Find where the given text appears and provide that cell's center as [X, Y] coordinate. 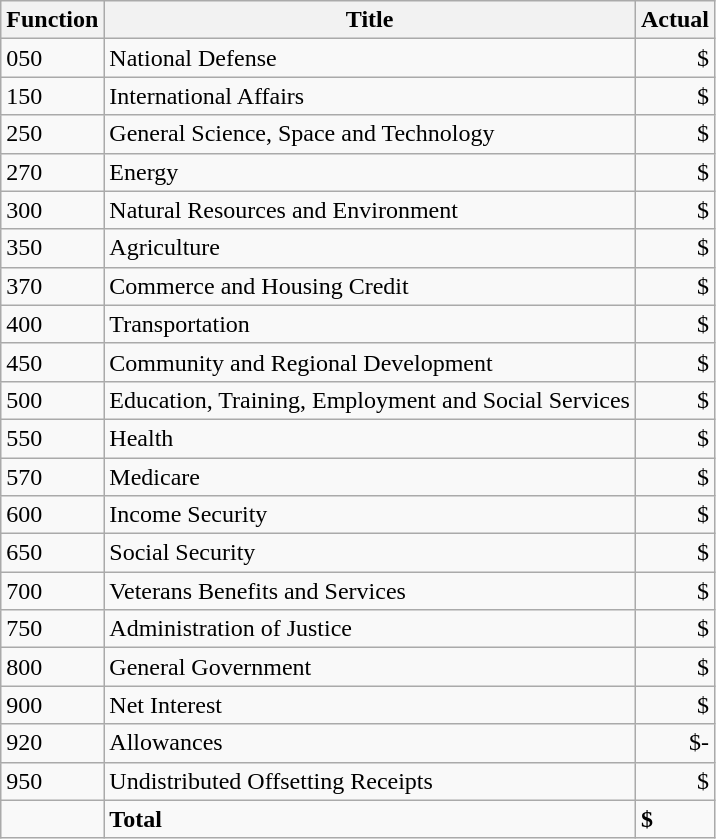
Community and Regional Development [370, 362]
450 [52, 362]
250 [52, 134]
Actual [674, 20]
General Government [370, 667]
Veterans Benefits and Services [370, 591]
700 [52, 591]
Commerce and Housing Credit [370, 286]
900 [52, 705]
920 [52, 743]
Undistributed Offsetting Receipts [370, 781]
400 [52, 324]
600 [52, 515]
Natural Resources and Environment [370, 210]
National Defense [370, 58]
550 [52, 438]
050 [52, 58]
Social Security [370, 553]
Income Security [370, 515]
500 [52, 400]
Function [52, 20]
950 [52, 781]
150 [52, 96]
$- [674, 743]
Health [370, 438]
800 [52, 667]
Administration of Justice [370, 629]
370 [52, 286]
270 [52, 172]
750 [52, 629]
300 [52, 210]
Agriculture [370, 248]
Medicare [370, 477]
Title [370, 20]
Total [370, 819]
Allowances [370, 743]
350 [52, 248]
650 [52, 553]
International Affairs [370, 96]
570 [52, 477]
General Science, Space and Technology [370, 134]
Education, Training, Employment and Social Services [370, 400]
Transportation [370, 324]
Net Interest [370, 705]
Energy [370, 172]
